Provide the (x, y) coordinate of the cell's center where the given text is located.  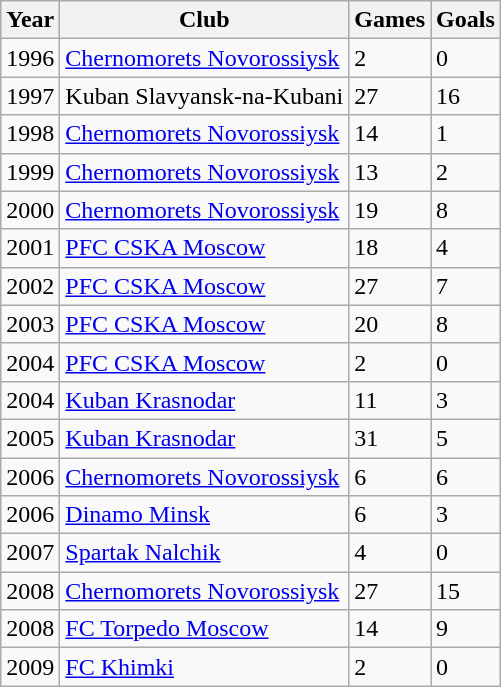
Club (204, 20)
31 (390, 438)
2002 (30, 286)
1998 (30, 134)
1996 (30, 58)
1997 (30, 96)
15 (466, 591)
5 (466, 438)
1999 (30, 172)
2003 (30, 324)
Goals (466, 20)
Spartak Nalchik (204, 553)
2009 (30, 667)
2007 (30, 553)
Dinamo Minsk (204, 515)
11 (390, 400)
19 (390, 210)
FC Khimki (204, 667)
Games (390, 20)
2005 (30, 438)
13 (390, 172)
FC Torpedo Moscow (204, 629)
2000 (30, 210)
18 (390, 248)
20 (390, 324)
16 (466, 96)
Year (30, 20)
2001 (30, 248)
7 (466, 286)
1 (466, 134)
Kuban Slavyansk-na-Kubani (204, 96)
9 (466, 629)
